Output the [X, Y] coordinate of the center of the cell containing the given text.  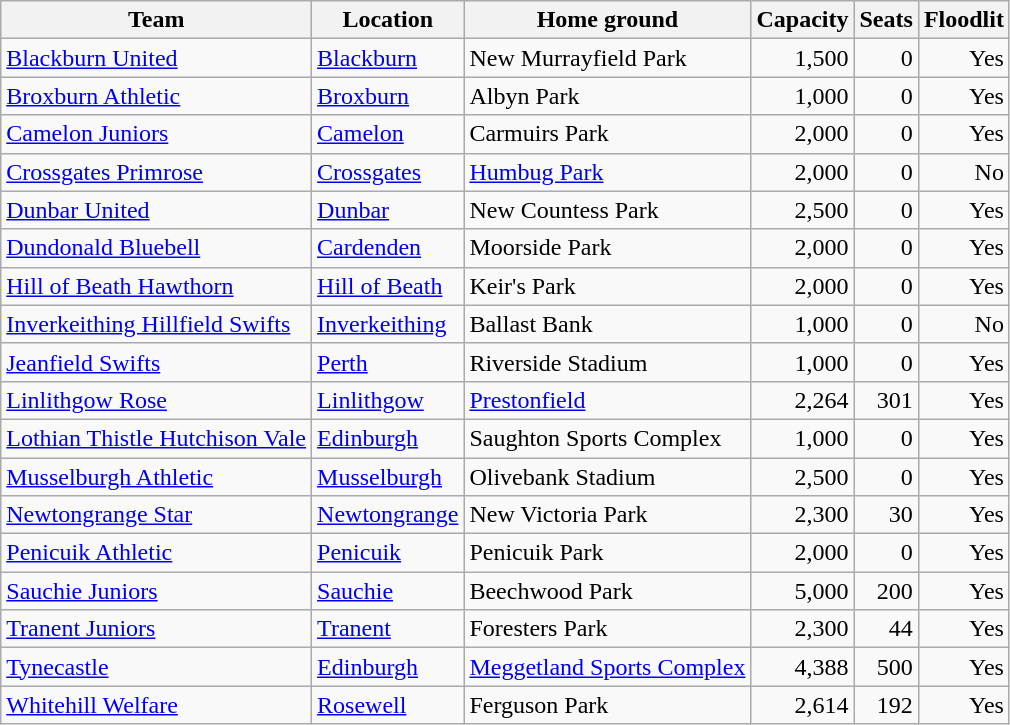
Dunbar United [156, 210]
Tranent [388, 629]
Cardenden [388, 248]
Ferguson Park [608, 705]
New Murrayfield Park [608, 58]
Lothian Thistle Hutchison Vale [156, 438]
301 [886, 400]
5,000 [802, 591]
Whitehill Welfare [156, 705]
Tranent Juniors [156, 629]
Carmuirs Park [608, 134]
Saughton Sports Complex [608, 438]
Camelon Juniors [156, 134]
Location [388, 20]
Newtongrange Star [156, 515]
Linlithgow [388, 400]
Ballast Bank [608, 324]
30 [886, 515]
Musselburgh Athletic [156, 477]
Home ground [608, 20]
Blackburn [388, 58]
Beechwood Park [608, 591]
200 [886, 591]
Olivebank Stadium [608, 477]
New Countess Park [608, 210]
Crossgates Primrose [156, 172]
Penicuik [388, 553]
Tynecastle [156, 667]
Hill of Beath [388, 286]
Seats [886, 20]
Newtongrange [388, 515]
Dunbar [388, 210]
Sauchie [388, 591]
Jeanfield Swifts [156, 362]
2,264 [802, 400]
Inverkeithing [388, 324]
Inverkeithing Hillfield Swifts [156, 324]
Albyn Park [608, 96]
Foresters Park [608, 629]
4,388 [802, 667]
500 [886, 667]
Broxburn [388, 96]
Hill of Beath Hawthorn [156, 286]
Camelon [388, 134]
Linlithgow Rose [156, 400]
44 [886, 629]
2,614 [802, 705]
Penicuik Athletic [156, 553]
Riverside Stadium [608, 362]
1,500 [802, 58]
Capacity [802, 20]
Broxburn Athletic [156, 96]
Team [156, 20]
Rosewell [388, 705]
Dundonald Bluebell [156, 248]
New Victoria Park [608, 515]
Floodlit [964, 20]
Sauchie Juniors [156, 591]
Prestonfield [608, 400]
Crossgates [388, 172]
Meggetland Sports Complex [608, 667]
Perth [388, 362]
Keir's Park [608, 286]
Musselburgh [388, 477]
Moorside Park [608, 248]
Blackburn United [156, 58]
192 [886, 705]
Penicuik Park [608, 553]
Humbug Park [608, 172]
